From the cell containing the given text, extract its center point as [x, y] coordinate. 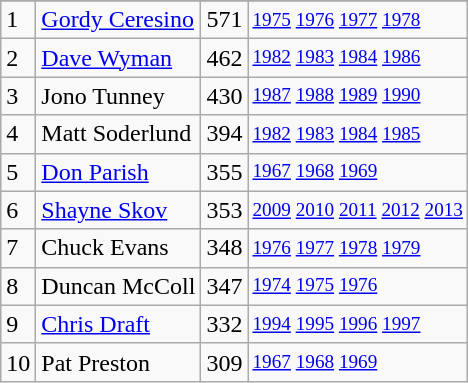
Shayne Skov [118, 210]
353 [224, 210]
9 [18, 324]
571 [224, 20]
1982 1983 1984 1986 [358, 58]
Chuck Evans [118, 248]
8 [18, 286]
2 [18, 58]
430 [224, 96]
Matt Soderlund [118, 134]
1994 1995 1996 1997 [358, 324]
3 [18, 96]
Duncan McColl [118, 286]
1982 1983 1984 1985 [358, 134]
Don Parish [118, 172]
348 [224, 248]
1975 1976 1977 1978 [358, 20]
5 [18, 172]
347 [224, 286]
394 [224, 134]
1976 1977 1978 1979 [358, 248]
332 [224, 324]
355 [224, 172]
462 [224, 58]
Pat Preston [118, 362]
2009 2010 2011 2012 2013 [358, 210]
Jono Tunney [118, 96]
7 [18, 248]
10 [18, 362]
Dave Wyman [118, 58]
Chris Draft [118, 324]
1974 1975 1976 [358, 286]
Gordy Ceresino [118, 20]
309 [224, 362]
4 [18, 134]
1 [18, 20]
1987 1988 1989 1990 [358, 96]
6 [18, 210]
